Return the (X, Y) coordinate for the center point of the cell that contains the specified text.  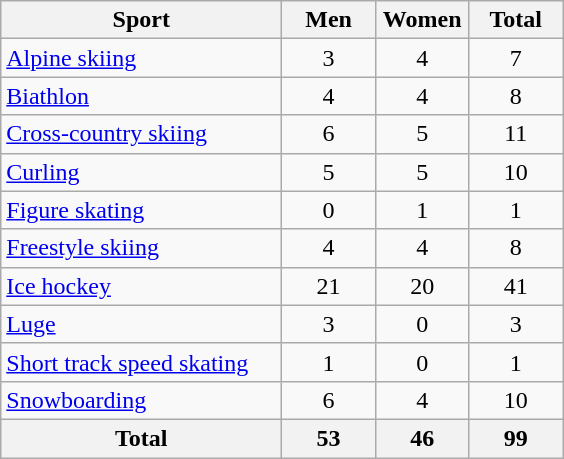
Cross-country skiing (142, 134)
Curling (142, 172)
Short track speed skating (142, 362)
Women (422, 20)
Sport (142, 20)
99 (516, 438)
53 (329, 438)
Freestyle skiing (142, 248)
Luge (142, 324)
Ice hockey (142, 286)
Figure skating (142, 210)
Biathlon (142, 96)
46 (422, 438)
Alpine skiing (142, 58)
7 (516, 58)
21 (329, 286)
Snowboarding (142, 400)
Men (329, 20)
11 (516, 134)
41 (516, 286)
20 (422, 286)
